Capture the cell that displays the provided text and extract its [x, y] central coordinate. 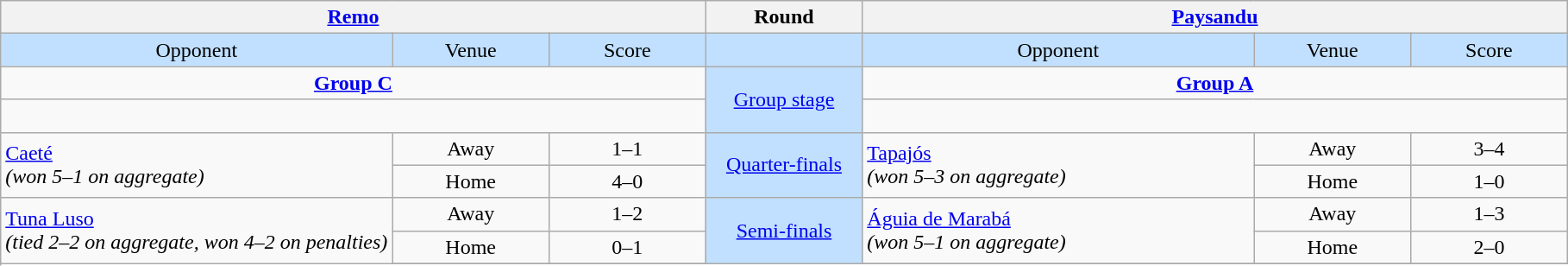
Quarter-finals [784, 165]
0–1 [628, 247]
Round [784, 17]
Caeté(won 5–1 on aggregate) [197, 165]
Remo [354, 17]
1–3 [1490, 214]
1–0 [1490, 181]
3–4 [1490, 149]
1–1 [628, 149]
Tuna Luso(tied 2–2 on aggregate, won 4–2 on penalties) [197, 231]
1–2 [628, 214]
Paysandu [1214, 17]
2–0 [1490, 247]
Tapajós(won 5–3 on aggregate) [1058, 165]
Semi-finals [784, 231]
Águia de Marabá(won 5–1 on aggregate) [1058, 231]
Group C [354, 83]
4–0 [628, 181]
Group A [1214, 83]
Group stage [784, 99]
